Return [x, y] of the center of cell containing provided text 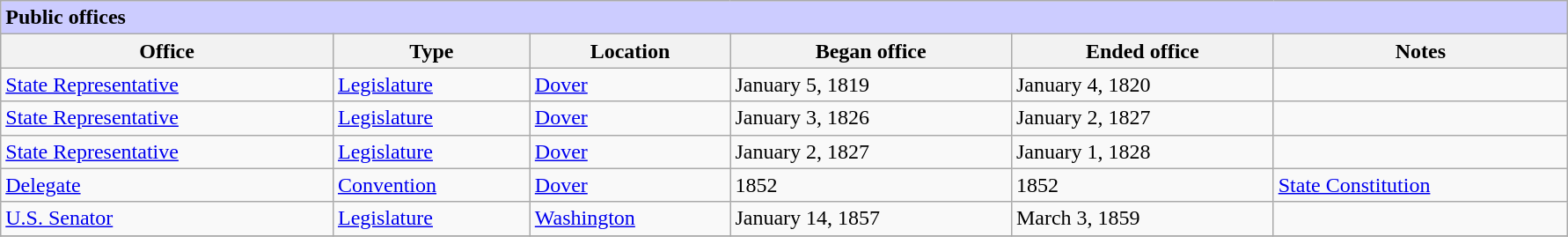
Delegate [167, 185]
January 14, 1857 [871, 218]
Ended office [1142, 51]
March 3, 1859 [1142, 218]
Convention [431, 185]
January 3, 1826 [871, 118]
Washington [630, 218]
Office [167, 51]
January 4, 1820 [1142, 85]
U.S. Senator [167, 218]
January 1, 1828 [1142, 152]
Public offices [785, 18]
Location [630, 51]
January 5, 1819 [871, 85]
Began office [871, 51]
Type [431, 51]
State Constitution [1420, 185]
Notes [1420, 51]
